Find where the given text appears and provide that cell's center as [x, y] coordinate. 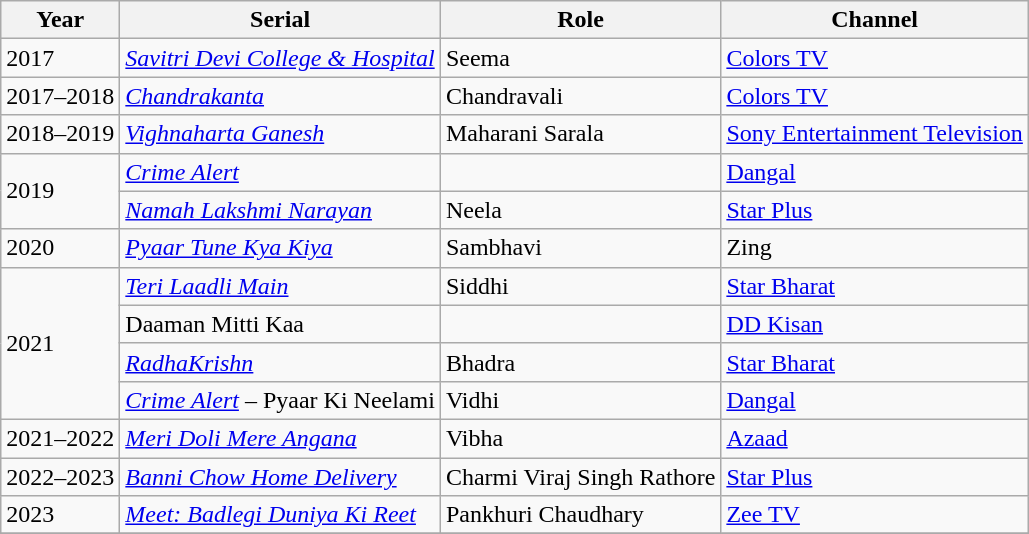
2018–2019 [60, 134]
Vidhi [580, 400]
Pyaar Tune Kya Kiya [280, 248]
Channel [875, 20]
Vibha [580, 438]
Namah Lakshmi Narayan [280, 210]
2020 [60, 248]
Crime Alert [280, 172]
Year [60, 20]
RadhaKrishn [280, 362]
Azaad [875, 438]
Meri Doli Mere Angana [280, 438]
Meet: Badlegi Duniya Ki Reet [280, 515]
Role [580, 20]
Crime Alert – Pyaar Ki Neelami [280, 400]
Zee TV [875, 515]
Chandrakanta [280, 96]
Teri Laadli Main [280, 286]
Chandravali [580, 96]
Zing [875, 248]
DD Kisan [875, 324]
2022–2023 [60, 477]
Neela [580, 210]
2017–2018 [60, 96]
2019 [60, 191]
Sony Entertainment Television [875, 134]
Siddhi [580, 286]
Savitri Devi College & Hospital [280, 58]
Daaman Mitti Kaa [280, 324]
Maharani Sarala [580, 134]
Banni Chow Home Delivery [280, 477]
Sambhavi [580, 248]
Pankhuri Chaudhary [580, 515]
2021–2022 [60, 438]
Bhadra [580, 362]
Serial [280, 20]
Charmi Viraj Singh Rathore [580, 477]
Seema [580, 58]
2021 [60, 343]
Vighnaharta Ganesh [280, 134]
2017 [60, 58]
2023 [60, 515]
